Return the [x, y] coordinate for the center point of the cell that contains the specified text.  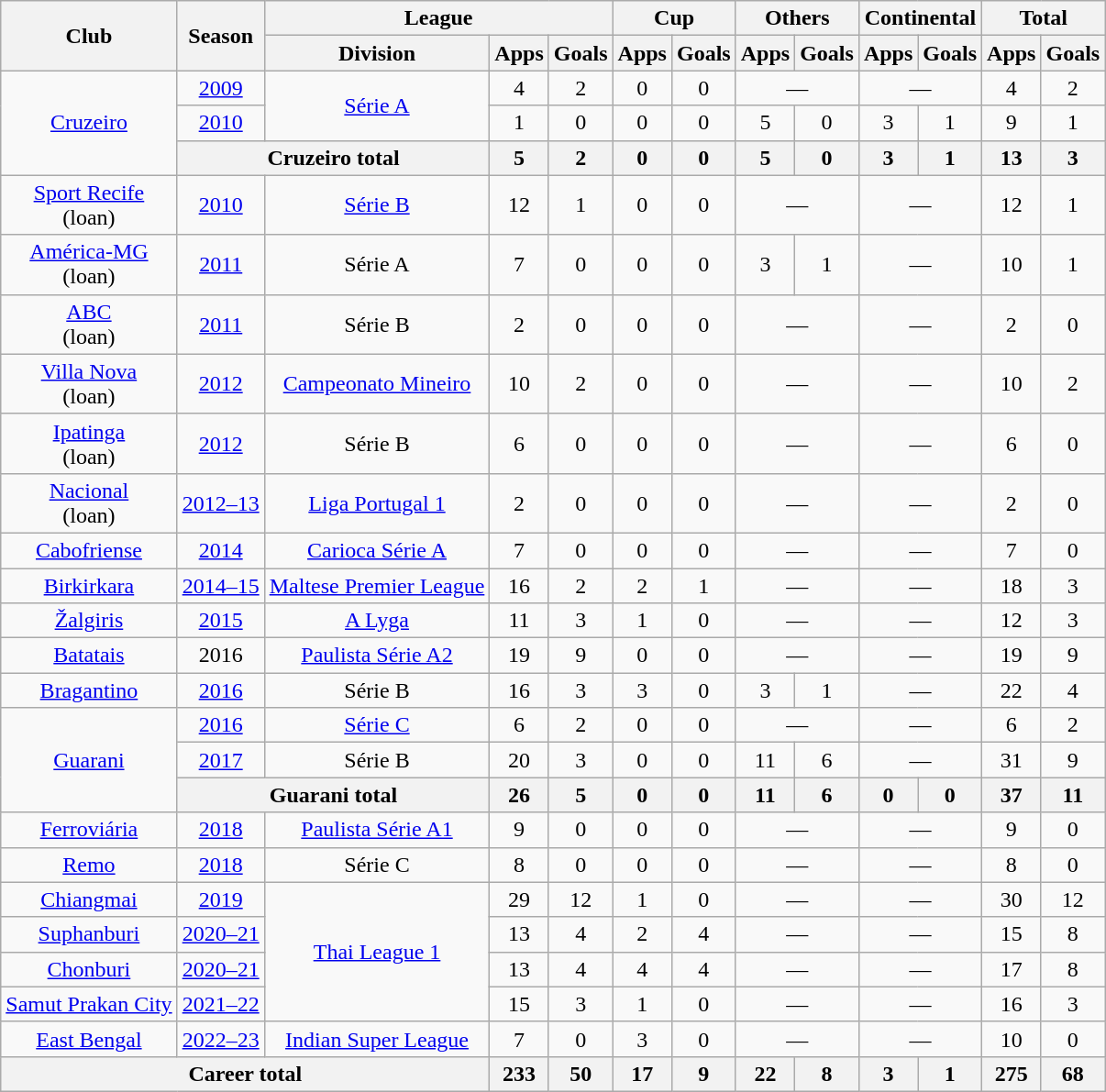
2017 [220, 760]
2012–13 [220, 502]
Remo [89, 865]
Total [1044, 18]
Nacional (loan) [89, 502]
Birkirkara [89, 586]
30 [1012, 899]
Paulista Série A1 [377, 830]
Indian Super League [377, 1039]
2014 [220, 550]
ABC (loan) [89, 325]
2009 [220, 88]
Thai League 1 [377, 952]
Suphanburi [89, 934]
2021–22 [220, 1004]
East Bengal [89, 1039]
Continental [920, 18]
29 [519, 899]
Žalgiris [89, 621]
Sport Recife (loan) [89, 205]
Bragantino [89, 690]
Carioca Série A [377, 550]
Villa Nova (loan) [89, 383]
Liga Portugal 1 [377, 502]
América-MG (loan) [89, 264]
2019 [220, 899]
275 [1012, 1074]
Chonburi [89, 969]
Batatais [89, 656]
Cruzeiro total [334, 158]
Paulista Série A2 [377, 656]
League [438, 18]
Ipatinga (loan) [89, 444]
2022–23 [220, 1039]
68 [1073, 1074]
Others [797, 18]
2014–15 [220, 586]
Cup [674, 18]
Cruzeiro [89, 123]
18 [1012, 586]
37 [1012, 795]
Career total [246, 1074]
Guarani [89, 760]
Guarani total [334, 795]
Maltese Premier League [377, 586]
Samut Prakan City [89, 1004]
Division [377, 53]
233 [519, 1074]
Season [220, 36]
26 [519, 795]
Club [89, 36]
Ferroviária [89, 830]
A Lyga [377, 621]
Chiangmai [89, 899]
20 [519, 760]
50 [581, 1074]
2015 [220, 621]
31 [1012, 760]
Cabofriense [89, 550]
Campeonato Mineiro [377, 383]
